For the text-containing cell, return its midpoint in (X, Y) coordinate format. 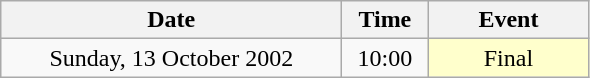
Final (508, 58)
Time (385, 20)
Date (172, 20)
Sunday, 13 October 2002 (172, 58)
10:00 (385, 58)
Event (508, 20)
